Scan for the cell matching the given text and deliver its [x, y] coordinate at center. 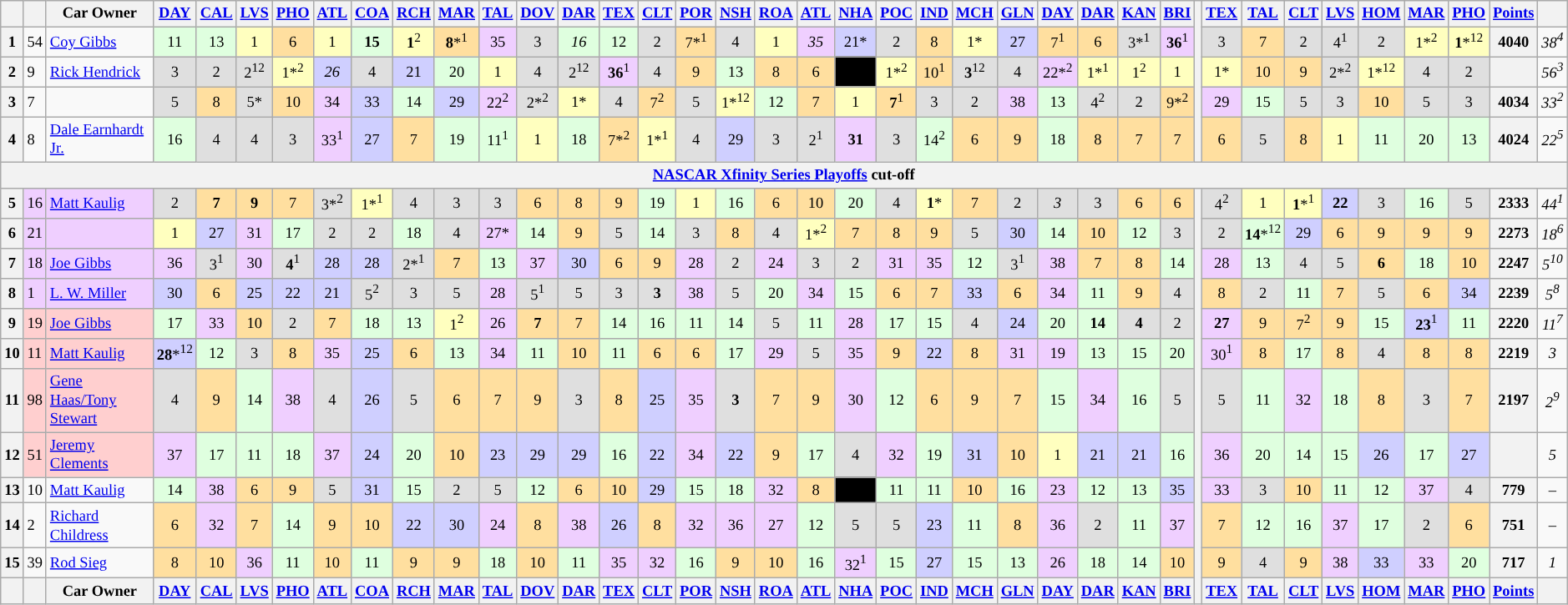
2247 [1514, 264]
321 [856, 563]
Coy Gibbs [99, 42]
186 [1553, 234]
2333 [1514, 204]
2197 [1514, 401]
Rod Sieg [99, 563]
4034 [1514, 102]
231 [1426, 324]
39 [35, 563]
4040 [1514, 42]
14*12 [1263, 234]
332 [1553, 102]
5* [254, 102]
Dale Earnhardt Jr. [99, 139]
510 [1553, 264]
Richard Childress [99, 526]
27* [498, 234]
222 [498, 102]
Jeremy Clements [99, 455]
2*1 [413, 264]
22*2 [1057, 72]
9*2 [1177, 102]
117 [1553, 324]
384 [1553, 42]
2239 [1514, 294]
54 [35, 42]
2273 [1514, 234]
28*12 [175, 354]
L. W. Miller [99, 294]
NASCAR Xfinity Series Playoffs cut-off [784, 175]
301 [1222, 354]
7*2 [620, 139]
751 [1514, 526]
2220 [1514, 324]
717 [1514, 563]
225 [1553, 139]
331 [332, 139]
312 [974, 72]
21* [856, 42]
2219 [1514, 354]
142 [935, 139]
58 [1553, 294]
98 [35, 401]
441 [1553, 204]
7*1 [696, 42]
52 [372, 294]
8*1 [456, 42]
3*1 [1139, 42]
Gene Haas/Tony Stewart [99, 401]
779 [1514, 491]
3*2 [332, 204]
101 [935, 72]
4024 [1514, 139]
111 [498, 139]
563 [1553, 72]
Rick Hendrick [99, 72]
